Provide the (X, Y) coordinate of the cell's center where the given text is located.  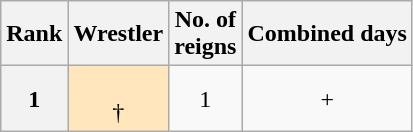
Wrestler (118, 34)
+ (327, 98)
Rank (34, 34)
† (118, 98)
Combined days (327, 34)
No. ofreigns (206, 34)
